Pinpoint the cell where the given text exists, returning its [X, Y] midpoint coordinate. 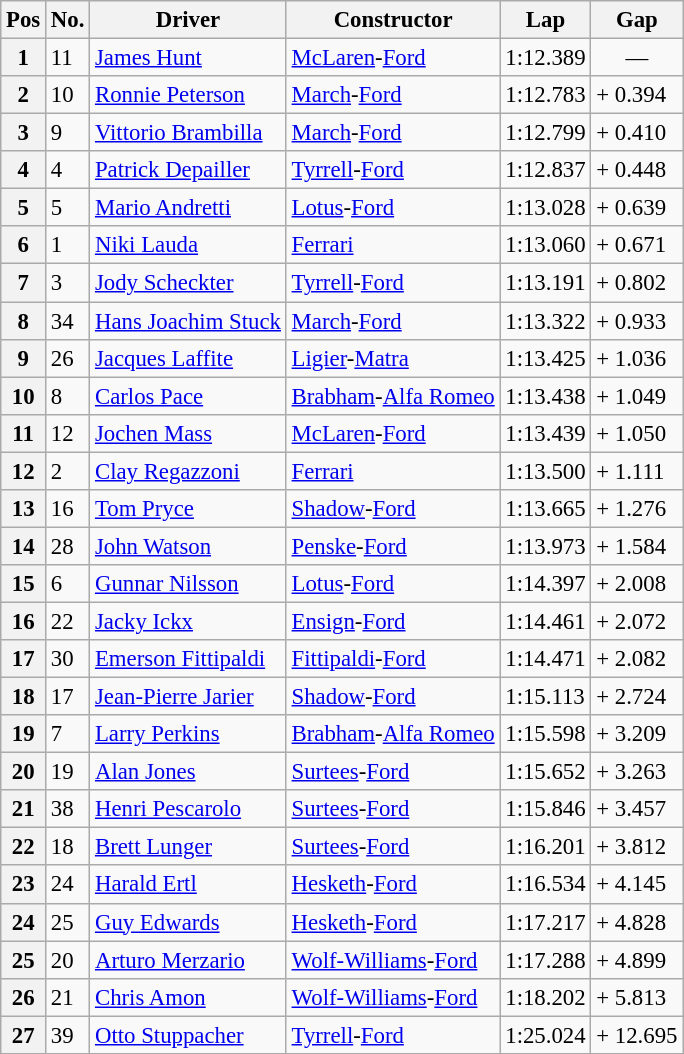
+ 3.812 [637, 847]
Lap [546, 20]
Arturo Merzario [188, 960]
38 [68, 809]
1:12.783 [546, 95]
1:13.438 [546, 396]
Clay Regazzoni [188, 471]
39 [68, 1035]
28 [68, 546]
+ 3.209 [637, 734]
34 [68, 321]
No. [68, 20]
1:13.028 [546, 208]
Chris Amon [188, 997]
Driver [188, 20]
Carlos Pace [188, 396]
+ 2.072 [637, 621]
Mario Andretti [188, 208]
1:13.973 [546, 546]
+ 0.448 [637, 170]
Hans Joachim Stuck [188, 321]
1:13.425 [546, 358]
1:15.113 [546, 697]
+ 0.671 [637, 245]
Larry Perkins [188, 734]
23 [24, 885]
1:15.652 [546, 772]
+ 1.111 [637, 471]
+ 2.008 [637, 584]
Jochen Mass [188, 433]
James Hunt [188, 58]
Niki Lauda [188, 245]
1:13.439 [546, 433]
+ 2.082 [637, 659]
Otto Stuppacher [188, 1035]
+ 1.036 [637, 358]
Fittipaldi-Ford [393, 659]
27 [24, 1035]
Jean-Pierre Jarier [188, 697]
Ronnie Peterson [188, 95]
1:16.201 [546, 847]
Jacky Ickx [188, 621]
Brett Lunger [188, 847]
+ 0.802 [637, 283]
+ 12.695 [637, 1035]
Jody Scheckter [188, 283]
— [637, 58]
1:12.837 [546, 170]
Gunnar Nilsson [188, 584]
+ 4.145 [637, 885]
14 [24, 546]
1:25.024 [546, 1035]
Patrick Depailler [188, 170]
+ 0.394 [637, 95]
1:16.534 [546, 885]
Guy Edwards [188, 922]
Alan Jones [188, 772]
1:13.060 [546, 245]
1:14.471 [546, 659]
+ 0.410 [637, 133]
Henri Pescarolo [188, 809]
30 [68, 659]
1:12.389 [546, 58]
Vittorio Brambilla [188, 133]
+ 2.724 [637, 697]
1:13.191 [546, 283]
Ligier-Matra [393, 358]
+ 0.933 [637, 321]
1:18.202 [546, 997]
John Watson [188, 546]
Penske-Ford [393, 546]
1:14.461 [546, 621]
Ensign-Ford [393, 621]
+ 3.457 [637, 809]
+ 1.584 [637, 546]
Emerson Fittipaldi [188, 659]
1:13.500 [546, 471]
1:14.397 [546, 584]
1:15.598 [546, 734]
+ 1.276 [637, 509]
1:13.665 [546, 509]
+ 1.049 [637, 396]
+ 1.050 [637, 433]
1:12.799 [546, 133]
Jacques Laffite [188, 358]
13 [24, 509]
15 [24, 584]
1:17.288 [546, 960]
1:15.846 [546, 809]
+ 4.899 [637, 960]
1:17.217 [546, 922]
+ 5.813 [637, 997]
1:13.322 [546, 321]
Harald Ertl [188, 885]
+ 4.828 [637, 922]
+ 0.639 [637, 208]
Pos [24, 20]
Tom Pryce [188, 509]
Gap [637, 20]
Constructor [393, 20]
+ 3.263 [637, 772]
